Search for the cell housing the specified text and yield its [x, y] center coordinate. 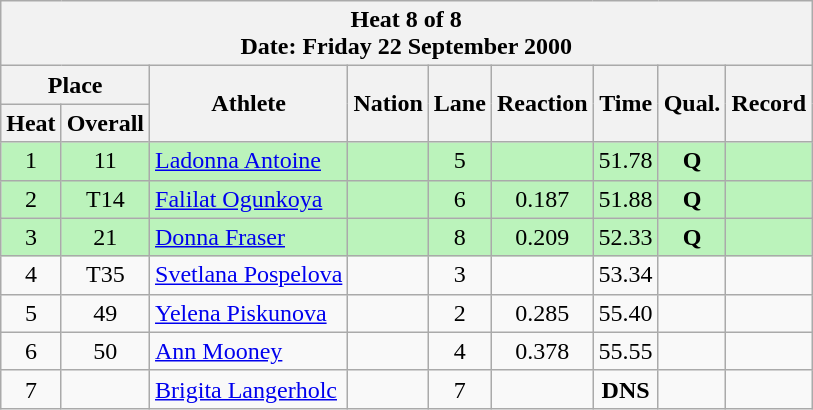
11 [105, 161]
Lane [460, 104]
Heat 8 of 8 Date: Friday 22 September 2000 [406, 34]
Heat [31, 123]
21 [105, 237]
Reaction [542, 104]
Falilat Ogunkoya [249, 199]
DNS [626, 389]
8 [460, 237]
55.55 [626, 351]
Qual. [692, 104]
50 [105, 351]
49 [105, 313]
Brigita Langerholc [249, 389]
Yelena Piskunova [249, 313]
Svetlana Pospelova [249, 275]
0.209 [542, 237]
0.378 [542, 351]
Athlete [249, 104]
Donna Fraser [249, 237]
Time [626, 104]
0.187 [542, 199]
Overall [105, 123]
52.33 [626, 237]
Record [769, 104]
51.88 [626, 199]
51.78 [626, 161]
1 [31, 161]
Place [76, 85]
53.34 [626, 275]
Nation [388, 104]
0.285 [542, 313]
Ladonna Antoine [249, 161]
T14 [105, 199]
Ann Mooney [249, 351]
55.40 [626, 313]
T35 [105, 275]
